Find where the given text appears and provide that cell's center as (X, Y) coordinate. 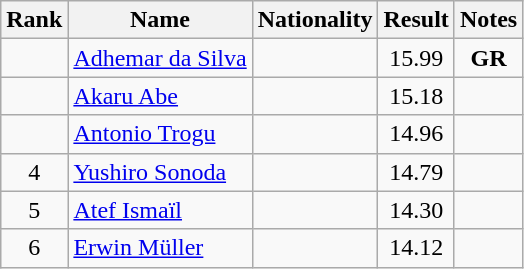
Result (416, 20)
15.18 (416, 96)
14.96 (416, 134)
Yushiro Sonoda (160, 172)
Rank (34, 20)
Nationality (315, 20)
Antonio Trogu (160, 134)
Erwin Müller (160, 248)
Notes (488, 20)
Adhemar da Silva (160, 58)
GR (488, 58)
14.79 (416, 172)
15.99 (416, 58)
14.30 (416, 210)
Akaru Abe (160, 96)
4 (34, 172)
14.12 (416, 248)
6 (34, 248)
Name (160, 20)
5 (34, 210)
Atef Ismaïl (160, 210)
